Locate the cell with the specified text and output its [x, y] center coordinate. 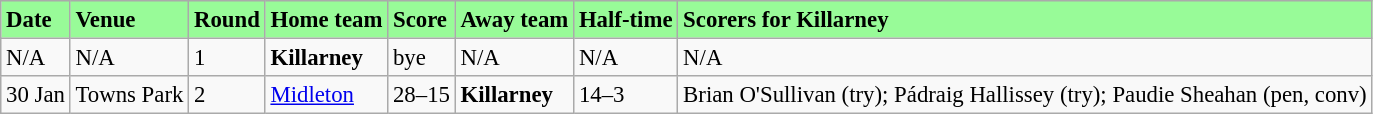
30 Jan [36, 94]
14–3 [626, 94]
1 [227, 57]
bye [422, 57]
Towns Park [129, 94]
Home team [326, 19]
Date [36, 19]
28–15 [422, 94]
Brian O'Sullivan (try); Pádraig Hallissey (try); Paudie Sheahan (pen, conv) [1025, 94]
Score [422, 19]
Venue [129, 19]
Half-time [626, 19]
Round [227, 19]
2 [227, 94]
Away team [514, 19]
Midleton [326, 94]
Scorers for Killarney [1025, 19]
